Locate the cell with the specified text and output its [x, y] center coordinate. 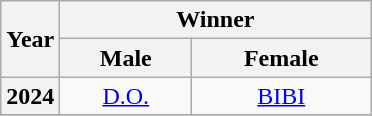
Female [282, 58]
2024 [30, 96]
D.O. [126, 96]
BIBI [282, 96]
Winner [216, 20]
Year [30, 39]
Male [126, 58]
